Detect which cell encompasses the target text, then output its [X, Y] center coordinate. 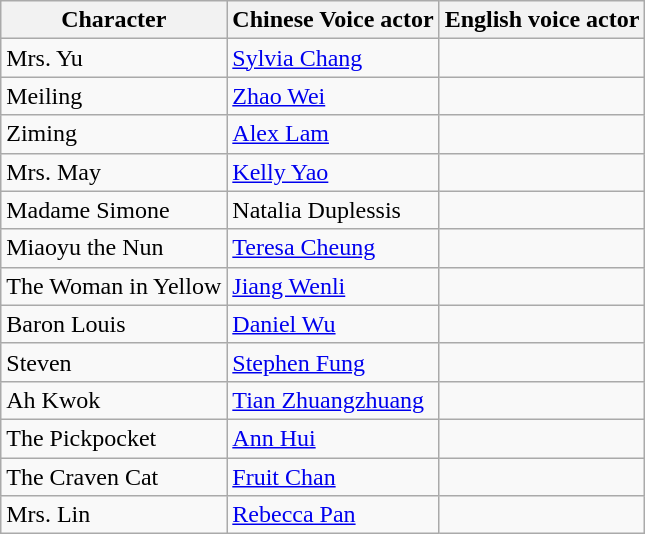
Chinese Voice actor [333, 20]
The Craven Cat [114, 477]
Baron Louis [114, 324]
Stephen Fung [333, 362]
Ziming [114, 134]
Teresa Cheung [333, 248]
Rebecca Pan [333, 515]
Sylvia Chang [333, 58]
Alex Lam [333, 134]
Mrs. Yu [114, 58]
Tian Zhuangzhuang [333, 400]
Meiling [114, 96]
Character [114, 20]
Miaoyu the Nun [114, 248]
Daniel Wu [333, 324]
The Woman in Yellow [114, 286]
Zhao Wei [333, 96]
English voice actor [542, 20]
Madame Simone [114, 210]
Mrs. Lin [114, 515]
Mrs. May [114, 172]
Ann Hui [333, 438]
The Pickpocket [114, 438]
Natalia Duplessis [333, 210]
Steven [114, 362]
Kelly Yao [333, 172]
Fruit Chan [333, 477]
Jiang Wenli [333, 286]
Ah Kwok [114, 400]
